From the cell containing the given text, extract its center point as (X, Y) coordinate. 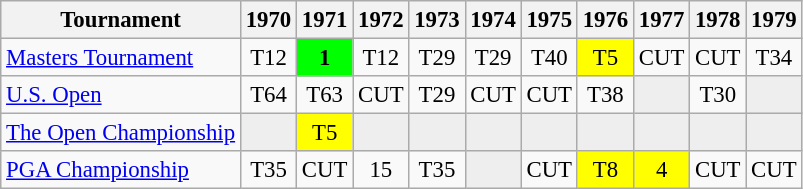
Masters Tournament (121, 58)
T34 (774, 58)
T64 (268, 95)
1 (325, 58)
1970 (268, 20)
1971 (325, 20)
T30 (718, 95)
1976 (605, 20)
4 (661, 170)
T40 (549, 58)
15 (381, 170)
Tournament (121, 20)
1972 (381, 20)
1979 (774, 20)
1973 (437, 20)
PGA Championship (121, 170)
T63 (325, 95)
T8 (605, 170)
1974 (493, 20)
1978 (718, 20)
T38 (605, 95)
1977 (661, 20)
The Open Championship (121, 133)
1975 (549, 20)
U.S. Open (121, 95)
